Determine the (x, y) coordinate at the center of the cell enclosing the given text.  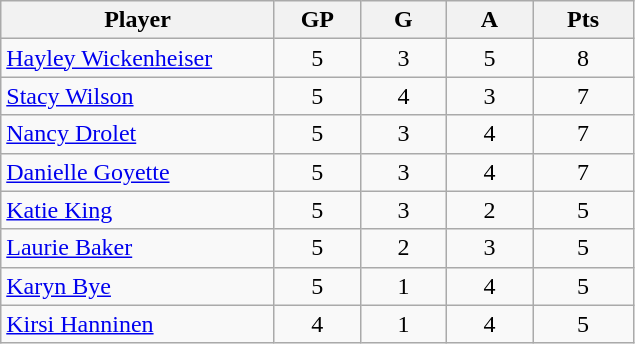
Karyn Bye (138, 286)
Pts (582, 20)
G (403, 20)
Nancy Drolet (138, 134)
8 (582, 58)
A (489, 20)
Stacy Wilson (138, 96)
Katie King (138, 210)
Kirsi Hanninen (138, 324)
Hayley Wickenheiser (138, 58)
GP (317, 20)
Laurie Baker (138, 248)
Danielle Goyette (138, 172)
Player (138, 20)
